Scan for the cell matching the given text and deliver its [X, Y] coordinate at center. 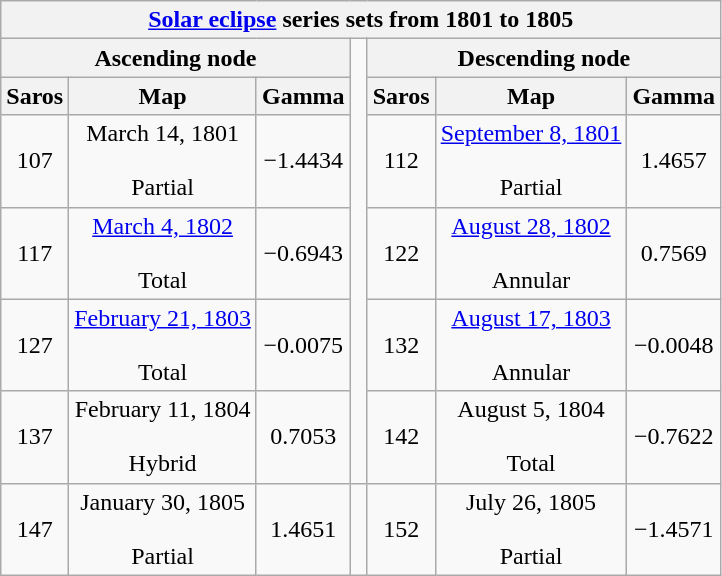
Solar eclipse series sets from 1801 to 1805 [361, 20]
Descending node [544, 58]
132 [401, 345]
February 21, 1803Total [163, 345]
September 8, 1801Partial [531, 161]
−0.0048 [674, 345]
March 4, 1802Total [163, 253]
−0.6943 [303, 253]
−0.0075 [303, 345]
142 [401, 437]
−1.4434 [303, 161]
−1.4571 [674, 529]
Ascending node [176, 58]
1.4657 [674, 161]
March 14, 1801Partial [163, 161]
0.7053 [303, 437]
147 [35, 529]
July 26, 1805Partial [531, 529]
112 [401, 161]
1.4651 [303, 529]
February 11, 1804Hybrid [163, 437]
122 [401, 253]
August 5, 1804Total [531, 437]
137 [35, 437]
−0.7622 [674, 437]
152 [401, 529]
January 30, 1805Partial [163, 529]
0.7569 [674, 253]
August 17, 1803Annular [531, 345]
107 [35, 161]
August 28, 1802Annular [531, 253]
117 [35, 253]
127 [35, 345]
